From the cell containing the given text, extract its center point as (X, Y) coordinate. 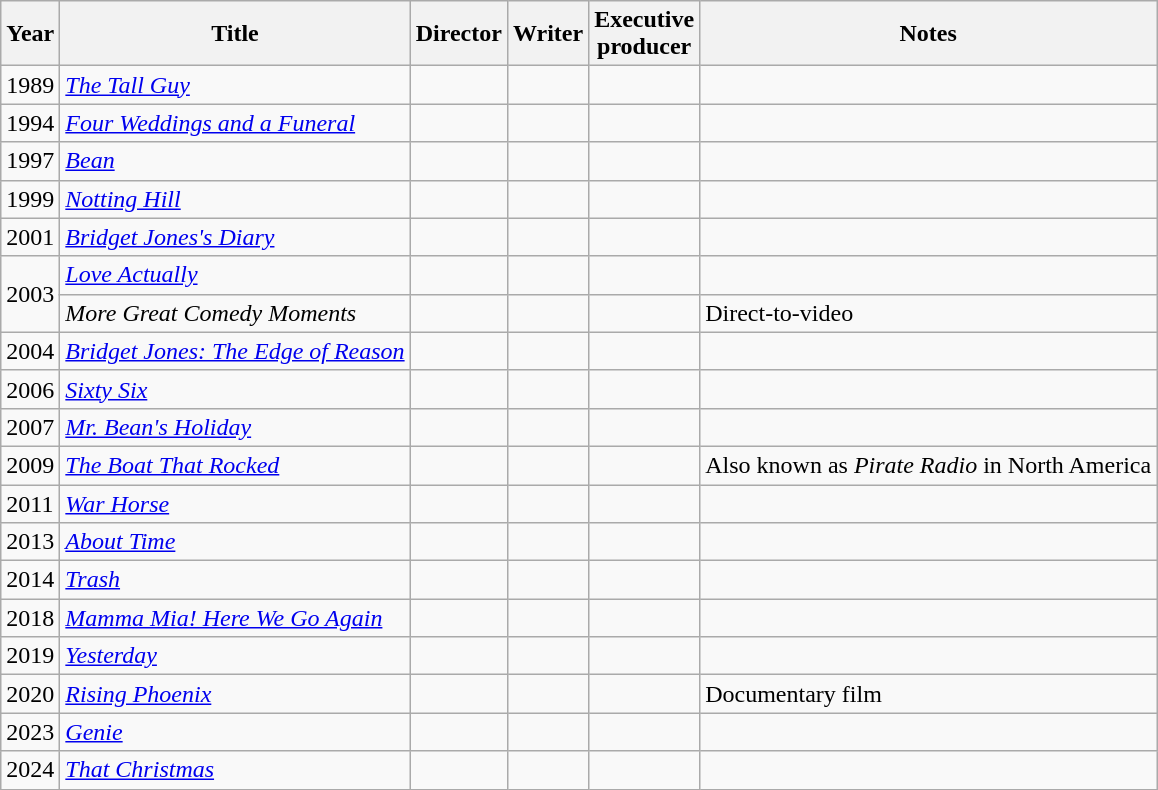
2009 (30, 465)
Direct-to-video (928, 313)
Also known as Pirate Radio in North America (928, 465)
Notting Hill (235, 199)
2019 (30, 656)
1997 (30, 161)
2003 (30, 294)
Love Actually (235, 275)
More Great Comedy Moments (235, 313)
1989 (30, 85)
Title (235, 34)
The Boat That Rocked (235, 465)
2018 (30, 618)
Yesterday (235, 656)
2011 (30, 503)
Bridget Jones: The Edge of Reason (235, 351)
Year (30, 34)
Rising Phoenix (235, 694)
Sixty Six (235, 389)
2020 (30, 694)
The Tall Guy (235, 85)
2004 (30, 351)
1999 (30, 199)
Writer (548, 34)
2006 (30, 389)
That Christmas (235, 770)
2001 (30, 237)
2024 (30, 770)
Mr. Bean's Holiday (235, 427)
Bridget Jones's Diary (235, 237)
Notes (928, 34)
Genie (235, 732)
Mamma Mia! Here We Go Again (235, 618)
Four Weddings and a Funeral (235, 123)
2014 (30, 580)
1994 (30, 123)
2013 (30, 542)
War Horse (235, 503)
Director (458, 34)
About Time (235, 542)
Bean (235, 161)
Executiveproducer (644, 34)
2023 (30, 732)
Trash (235, 580)
2007 (30, 427)
Documentary film (928, 694)
